Search for the cell housing the specified text and yield its [X, Y] center coordinate. 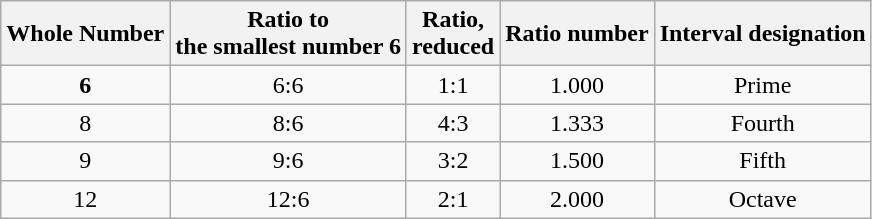
Fifth [762, 161]
6 [86, 85]
9:6 [288, 161]
Ratio number [577, 34]
1.500 [577, 161]
2.000 [577, 199]
Interval designation [762, 34]
Fourth [762, 123]
1.333 [577, 123]
8 [86, 123]
Whole Number [86, 34]
2:1 [452, 199]
Ratio,reduced [452, 34]
8:6 [288, 123]
Prime [762, 85]
3:2 [452, 161]
Octave [762, 199]
Ratio tothe smallest number 6 [288, 34]
1:1 [452, 85]
9 [86, 161]
1.000 [577, 85]
12 [86, 199]
6:6 [288, 85]
12:6 [288, 199]
4:3 [452, 123]
